Scan for the cell matching the given text and deliver its (x, y) coordinate at center. 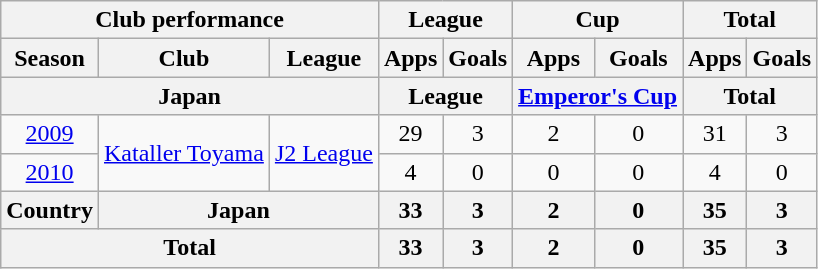
J2 League (324, 153)
2010 (50, 172)
Kataller Toyama (184, 153)
29 (410, 134)
Cup (598, 20)
Emperor's Cup (598, 96)
Season (50, 58)
Country (50, 210)
Club performance (190, 20)
Club (184, 58)
31 (715, 134)
2009 (50, 134)
